Search for the cell housing the specified text and yield its [X, Y] center coordinate. 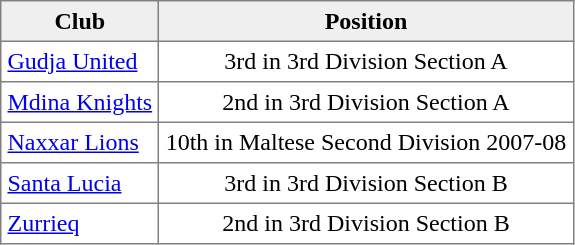
Gudja United [80, 61]
Zurrieq [80, 223]
2nd in 3rd Division Section A [366, 102]
Position [366, 21]
Santa Lucia [80, 183]
3rd in 3rd Division Section B [366, 183]
10th in Maltese Second Division 2007-08 [366, 142]
3rd in 3rd Division Section A [366, 61]
Naxxar Lions [80, 142]
2nd in 3rd Division Section B [366, 223]
Club [80, 21]
Mdina Knights [80, 102]
